From the cell containing the given text, extract its center point as (x, y) coordinate. 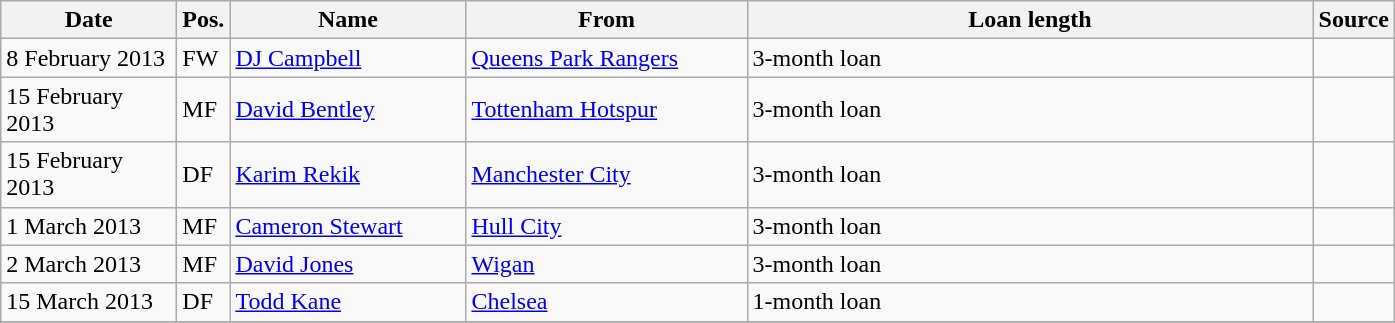
Loan length (1030, 20)
Cameron Stewart (348, 226)
Source (1354, 20)
Pos. (204, 20)
Todd Kane (348, 302)
From (606, 20)
Wigan (606, 264)
1 March 2013 (89, 226)
Queens Park Rangers (606, 58)
1-month loan (1030, 302)
15 March 2013 (89, 302)
2 March 2013 (89, 264)
Tottenham Hotspur (606, 110)
Hull City (606, 226)
FW (204, 58)
Karim Rekik (348, 174)
8 February 2013 (89, 58)
David Bentley (348, 110)
David Jones (348, 264)
Name (348, 20)
DJ Campbell (348, 58)
Chelsea (606, 302)
Date (89, 20)
Manchester City (606, 174)
